Search for the cell housing the specified text and yield its [X, Y] center coordinate. 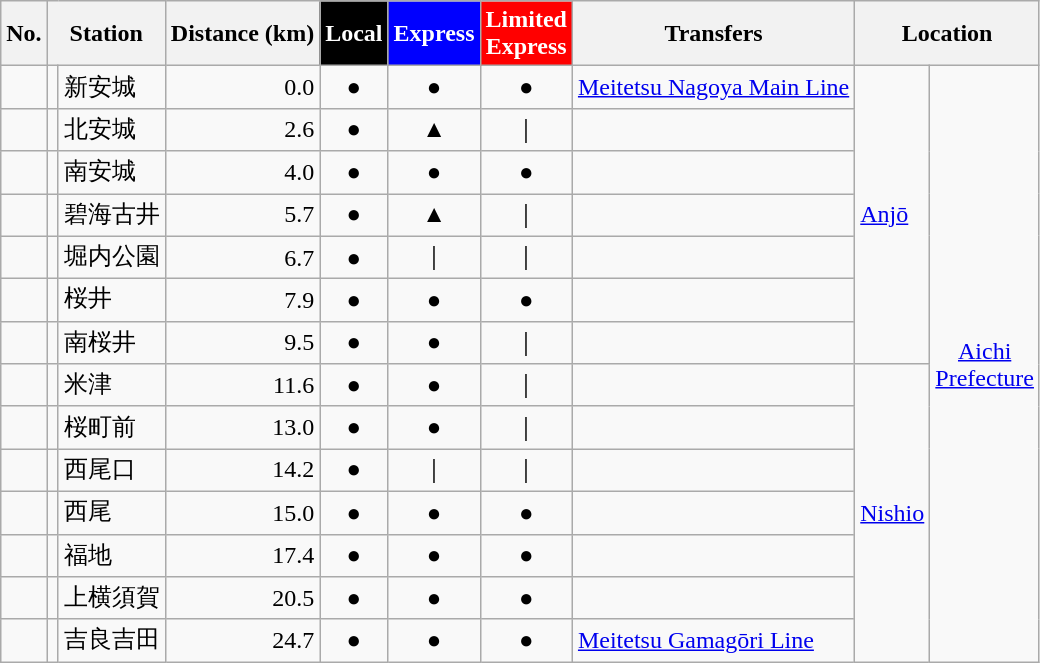
9.5 [242, 342]
4.0 [242, 172]
桜井 [112, 300]
20.5 [242, 598]
Local [354, 34]
Nishio [892, 513]
Meitetsu Gamagōri Line [713, 640]
西尾 [112, 512]
13.0 [242, 428]
No. [24, 34]
西尾口 [112, 470]
15.0 [242, 512]
2.6 [242, 130]
Aichi Prefecture [985, 364]
0.0 [242, 88]
南桜井 [112, 342]
Anjō [892, 215]
Station [106, 34]
11.6 [242, 386]
17.4 [242, 556]
Distance (km) [242, 34]
桜町前 [112, 428]
Express [434, 34]
5.7 [242, 216]
碧海古井 [112, 216]
24.7 [242, 640]
Meitetsu Nagoya Main Line [713, 88]
Location [948, 34]
6.7 [242, 258]
福地 [112, 556]
Limited Express [526, 34]
南安城 [112, 172]
米津 [112, 386]
Transfers [713, 34]
堀内公園 [112, 258]
7.9 [242, 300]
14.2 [242, 470]
吉良吉田 [112, 640]
上横須賀 [112, 598]
北安城 [112, 130]
新安城 [112, 88]
